For the text-containing cell, return its midpoint in (X, Y) coordinate format. 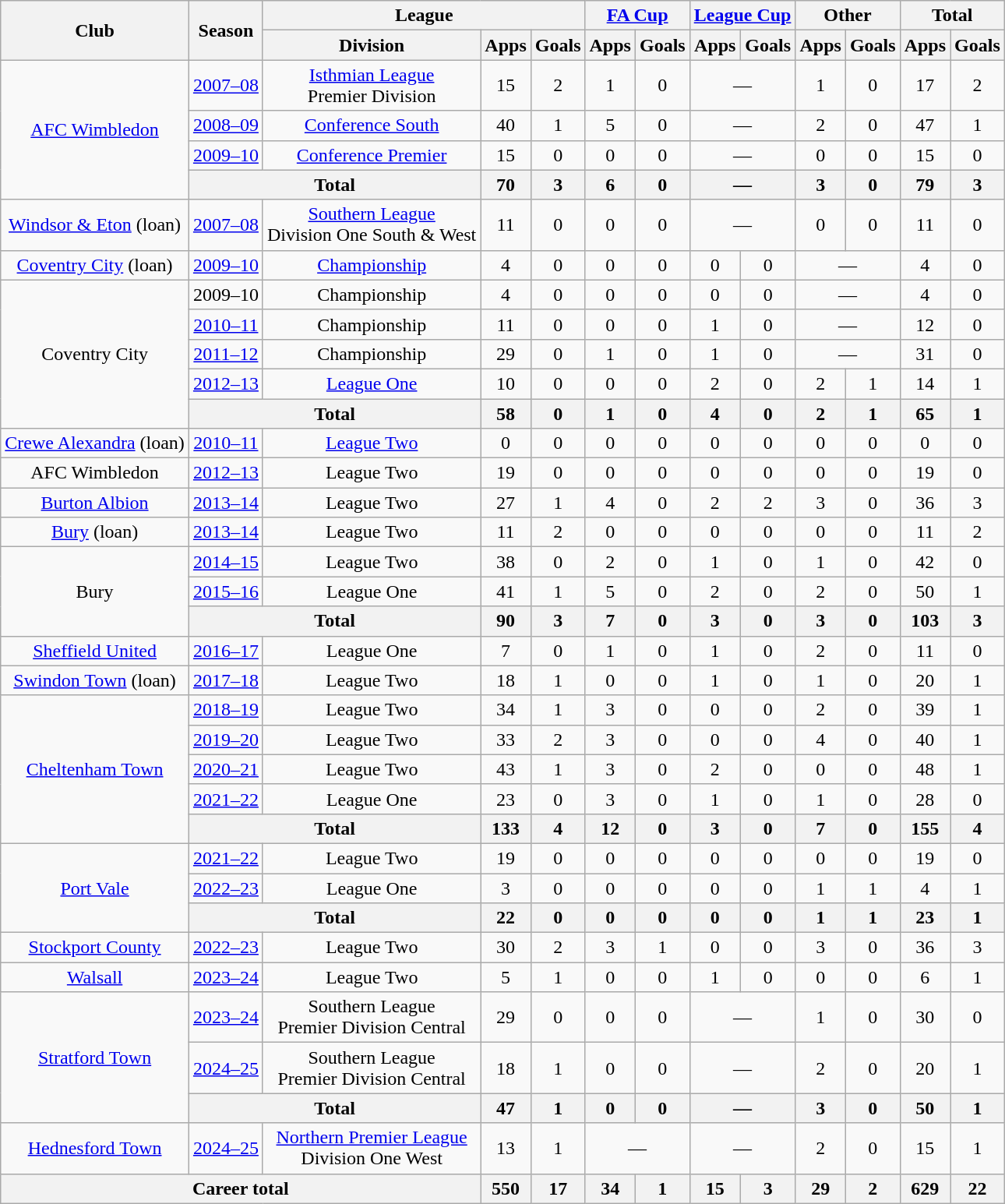
2018–19 (226, 710)
Career total (241, 1188)
33 (506, 740)
133 (506, 828)
Stratford Town (95, 1057)
Coventry City (95, 354)
48 (925, 769)
41 (506, 591)
2008–09 (226, 125)
Stockport County (95, 948)
Walsall (95, 977)
79 (925, 185)
31 (925, 354)
2016–17 (226, 651)
90 (506, 621)
2017–18 (226, 680)
Crewe Alexandra (loan) (95, 443)
Conference South (371, 125)
65 (925, 414)
2014–15 (226, 562)
2015–16 (226, 591)
Coventry City (loan) (95, 265)
Hednesford Town (95, 1149)
League (424, 16)
Isthmian LeaguePremier Division (371, 86)
629 (925, 1188)
39 (925, 710)
155 (925, 828)
Division (371, 45)
Conference Premier (371, 155)
13 (506, 1149)
2020–21 (226, 769)
10 (506, 383)
28 (925, 799)
Burton Albion (95, 503)
Swindon Town (loan) (95, 680)
Bury (95, 591)
38 (506, 562)
Cheltenham Town (95, 769)
2019–20 (226, 740)
14 (925, 383)
Southern LeagueDivision One South & West (371, 224)
Other (848, 16)
Windsor & Eton (loan) (95, 224)
Northern Premier LeagueDivision One West (371, 1149)
Port Vale (95, 888)
Bury (loan) (95, 532)
42 (925, 562)
103 (925, 621)
Sheffield United (95, 651)
League Cup (742, 16)
Season (226, 30)
58 (506, 414)
27 (506, 503)
550 (506, 1188)
Club (95, 30)
2011–12 (226, 354)
FA Cup (637, 16)
70 (506, 185)
43 (506, 769)
